Scan for the cell matching the given text and deliver its [x, y] coordinate at center. 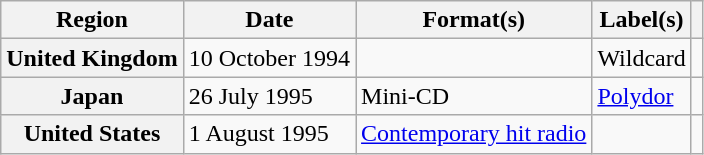
26 July 1995 [269, 96]
Wildcard [642, 58]
Japan [92, 96]
Format(s) [474, 20]
Polydor [642, 96]
United States [92, 134]
1 August 1995 [269, 134]
Date [269, 20]
Label(s) [642, 20]
United Kingdom [92, 58]
Region [92, 20]
Mini-CD [474, 96]
10 October 1994 [269, 58]
Contemporary hit radio [474, 134]
